Search for the cell housing the specified text and yield its (X, Y) center coordinate. 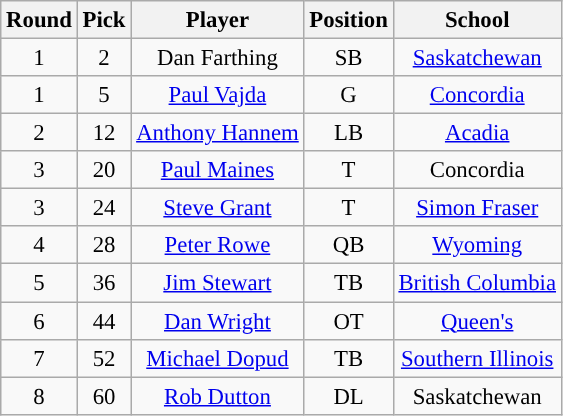
Acadia (477, 133)
School (477, 20)
OT (348, 321)
24 (104, 208)
SB (348, 58)
4 (39, 245)
Paul Vajda (218, 95)
Pick (104, 20)
Michael Dopud (218, 358)
Round (39, 20)
G (348, 95)
Rob Dutton (218, 396)
LB (348, 133)
20 (104, 170)
Steve Grant (218, 208)
QB (348, 245)
Southern Illinois (477, 358)
Dan Farthing (218, 58)
7 (39, 358)
44 (104, 321)
12 (104, 133)
Simon Fraser (477, 208)
Anthony Hannem (218, 133)
Paul Maines (218, 170)
Jim Stewart (218, 283)
British Columbia (477, 283)
Peter Rowe (218, 245)
8 (39, 396)
36 (104, 283)
Position (348, 20)
Queen's (477, 321)
6 (39, 321)
28 (104, 245)
60 (104, 396)
Wyoming (477, 245)
Dan Wright (218, 321)
DL (348, 396)
52 (104, 358)
Player (218, 20)
